Identify which cell holds the provided text, then report its (X, Y) central coordinate. 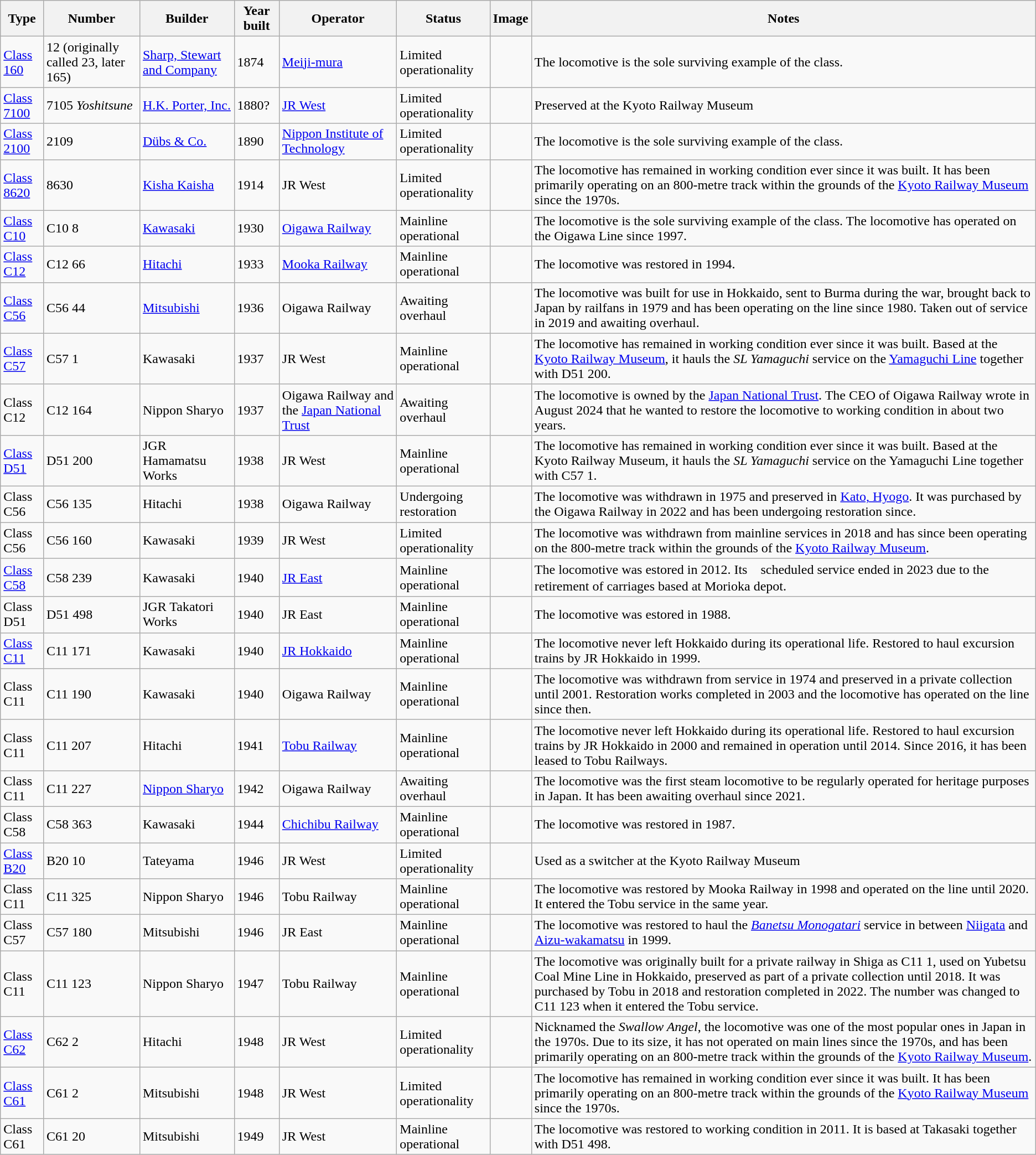
1874 (257, 62)
C57 180 (91, 933)
1949 (257, 1137)
Year built (257, 19)
Class 8620 (22, 185)
JGR Hamamatsu Works (187, 460)
Sharp, Stewart and Company (187, 62)
Mooka Railway (338, 265)
C62 2 (91, 1042)
Meiji-mura (338, 62)
H.K. Porter, Inc. (187, 105)
1941 (257, 745)
8630 (91, 185)
The locomotive was restored to haul the Banetsu Monogatari service in between Niigata and Aizu-wakamatsu in 1999. (784, 933)
C10 8 (91, 228)
Status (443, 19)
C11 190 (91, 694)
C56 160 (91, 540)
Number (91, 19)
C58 239 (91, 578)
Undergoing restoration (443, 504)
D51 498 (91, 614)
1942 (257, 788)
Used as a switcher at the Kyoto Railway Museum (784, 860)
C56 135 (91, 504)
1880? (257, 105)
Class B20 (22, 860)
C61 2 (91, 1093)
The locomotive was restored to working condition in 2011. It is based at Takasaki together with D51 498. (784, 1137)
D51 200 (91, 460)
C12 164 (91, 410)
1914 (257, 185)
C11 171 (91, 651)
C57 1 (91, 359)
C58 363 (91, 825)
The locomotive was restored by Mooka Railway in 1998 and operated on the line until 2020. It entered the Tobu service in the same year. (784, 897)
Class C10 (22, 228)
Chichibu Railway (338, 825)
The locomotive never left Hokkaido during its operational life. Restored to haul excursion trains by JR Hokkaido in 1999. (784, 651)
C11 123 (91, 984)
C11 207 (91, 745)
1936 (257, 308)
1939 (257, 540)
B20 10 (91, 860)
Type (22, 19)
The locomotive was restored in 1987. (784, 825)
The locomotive is the sole surviving example of the class. The locomotive has operated on the Oigawa Line since 1997. (784, 228)
Nippon Institute of Technology (338, 142)
1930 (257, 228)
7105 Yoshitsune (91, 105)
The locomotive was the first steam locomotive to be regularly operated for heritage purposes in Japan. It has been awaiting overhaul since 2021. (784, 788)
Tateyama (187, 860)
Preserved at the Kyoto Railway Museum (784, 105)
The locomotive was restored in 1994. (784, 265)
The locomotive was estored in 2012. Its scheduled service ended in 2023 due to the retirement of carriages based at Morioka depot. (784, 578)
JGR Takatori Works (187, 614)
The locomotive was estored in 1988. (784, 614)
Class 160 (22, 62)
C61 20 (91, 1137)
Operator (338, 19)
2109 (91, 142)
C11 227 (91, 788)
12 (originally called 23, later 165) (91, 62)
Dübs & Co. (187, 142)
C56 44 (91, 308)
1933 (257, 265)
Class 2100 (22, 142)
Oigawa Railway and the Japan National Trust (338, 410)
1890 (257, 142)
C12 66 (91, 265)
1944 (257, 825)
Kisha Kaisha (187, 185)
C11 325 (91, 897)
Class 7100 (22, 105)
Class C62 (22, 1042)
1947 (257, 984)
JR Hokkaido (338, 651)
Builder (187, 19)
Image (510, 19)
Notes (784, 19)
